From the cell containing the given text, extract its center point as [X, Y] coordinate. 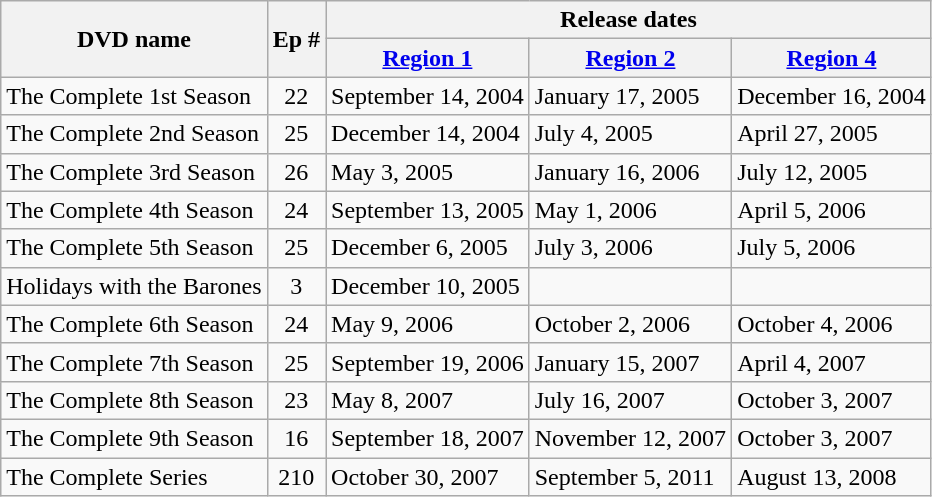
May 1, 2006 [630, 210]
September 14, 2004 [428, 96]
May 8, 2007 [428, 400]
Holidays with the Barones [134, 286]
DVD name [134, 39]
The Complete 9th Season [134, 438]
26 [296, 172]
December 10, 2005 [428, 286]
April 4, 2007 [832, 362]
The Complete Series [134, 477]
July 16, 2007 [630, 400]
December 14, 2004 [428, 134]
January 16, 2006 [630, 172]
May 3, 2005 [428, 172]
Ep # [296, 39]
December 6, 2005 [428, 248]
October 4, 2006 [832, 324]
December 16, 2004 [832, 96]
3 [296, 286]
September 18, 2007 [428, 438]
September 19, 2006 [428, 362]
The Complete 4th Season [134, 210]
Region 1 [428, 58]
The Complete 7th Season [134, 362]
January 17, 2005 [630, 96]
16 [296, 438]
The Complete 3rd Season [134, 172]
The Complete 1st Season [134, 96]
23 [296, 400]
July 12, 2005 [832, 172]
September 13, 2005 [428, 210]
Region 2 [630, 58]
July 5, 2006 [832, 248]
210 [296, 477]
The Complete 6th Season [134, 324]
January 15, 2007 [630, 362]
The Complete 8th Season [134, 400]
The Complete 5th Season [134, 248]
Region 4 [832, 58]
October 2, 2006 [630, 324]
April 27, 2005 [832, 134]
October 30, 2007 [428, 477]
Release dates [629, 20]
May 9, 2006 [428, 324]
July 3, 2006 [630, 248]
July 4, 2005 [630, 134]
April 5, 2006 [832, 210]
November 12, 2007 [630, 438]
22 [296, 96]
August 13, 2008 [832, 477]
September 5, 2011 [630, 477]
The Complete 2nd Season [134, 134]
